Find where the given text appears and provide that cell's center as [x, y] coordinate. 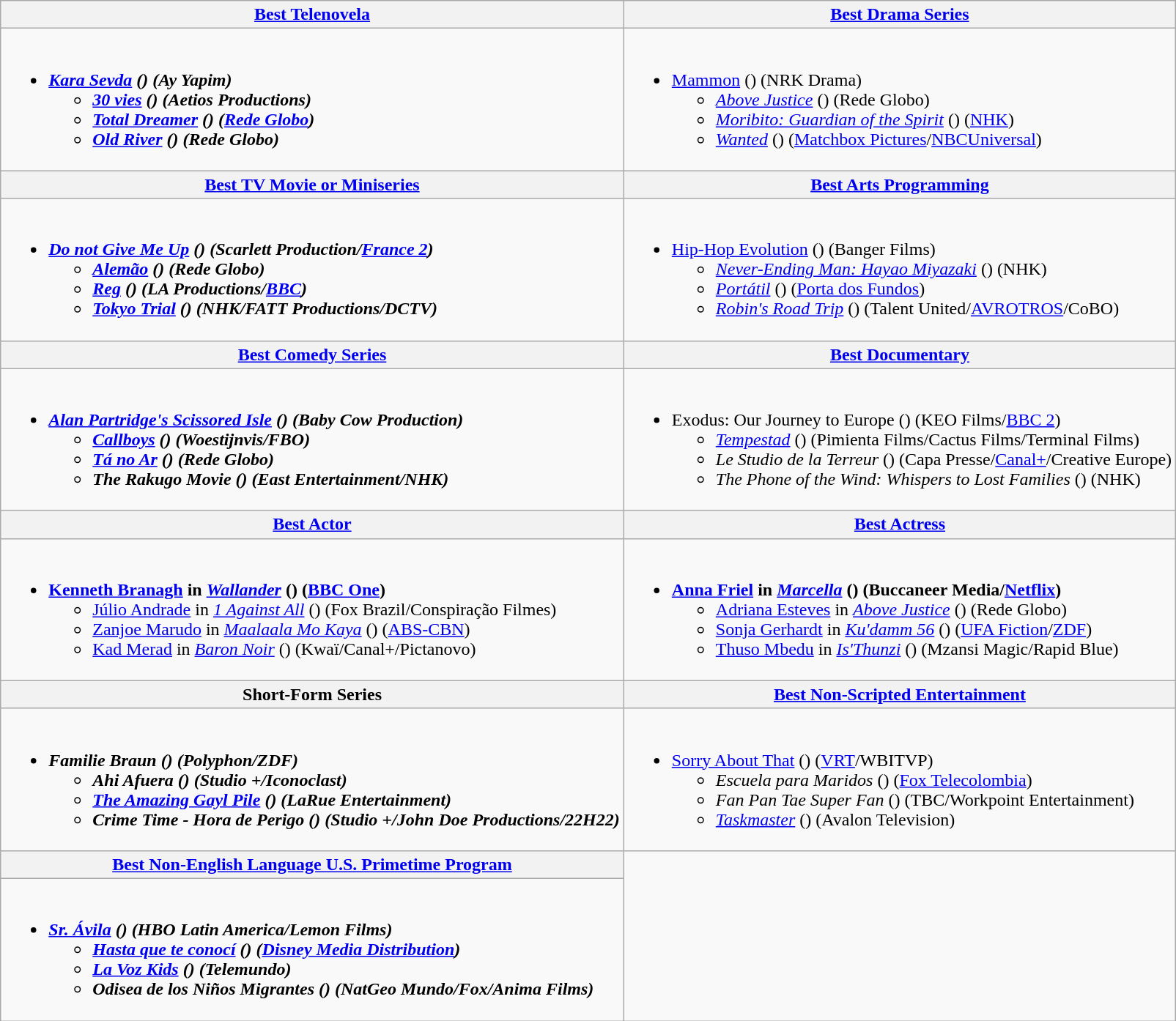
Short-Form Series [312, 694]
Best Non-Scripted Entertainment [900, 694]
Best Telenovela [312, 15]
Best Documentary [900, 354]
Best Arts Programming [900, 185]
Best Non-English Language U.S. Primetime Program [312, 864]
Mammon () (NRK Drama)Above Justice () (Rede Globo)Moribito: Guardian of the Spirit () (NHK)Wanted () (Matchbox Pictures/NBCUniversal) [900, 100]
Best TV Movie or Miniseries [312, 185]
Best Actor [312, 524]
Do not Give Me Up () (Scarlett Production/France 2)Alemão () (Rede Globo)Reg () (LA Productions/BBC)Tokyo Trial () (NHK/FATT Productions/DCTV) [312, 270]
Best Comedy Series [312, 354]
Kara Sevda () (Ay Yapim)30 vies () (Aetios Productions)Total Dreamer () (Rede Globo)Old River () (Rede Globo) [312, 100]
Best Actress [900, 524]
Best Drama Series [900, 15]
